Return (x, y) of the center of cell containing provided text 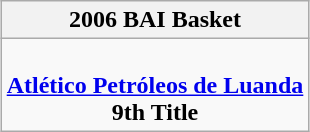
2006 BAI Basket (155, 20)
Atlético Petróleos de Luanda9th Title (155, 85)
